Locate the cell with the specified text and output its [x, y] center coordinate. 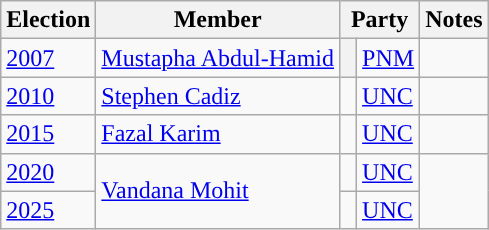
2015 [48, 134]
Fazal Karim [218, 134]
Notes [454, 20]
Member [218, 20]
PNM [388, 58]
Party [380, 20]
2010 [48, 96]
Vandana Mohit [218, 191]
2025 [48, 210]
Mustapha Abdul-Hamid [218, 58]
Election [48, 20]
Stephen Cadiz [218, 96]
2020 [48, 172]
2007 [48, 58]
